Return (x, y) of the center of cell containing provided text 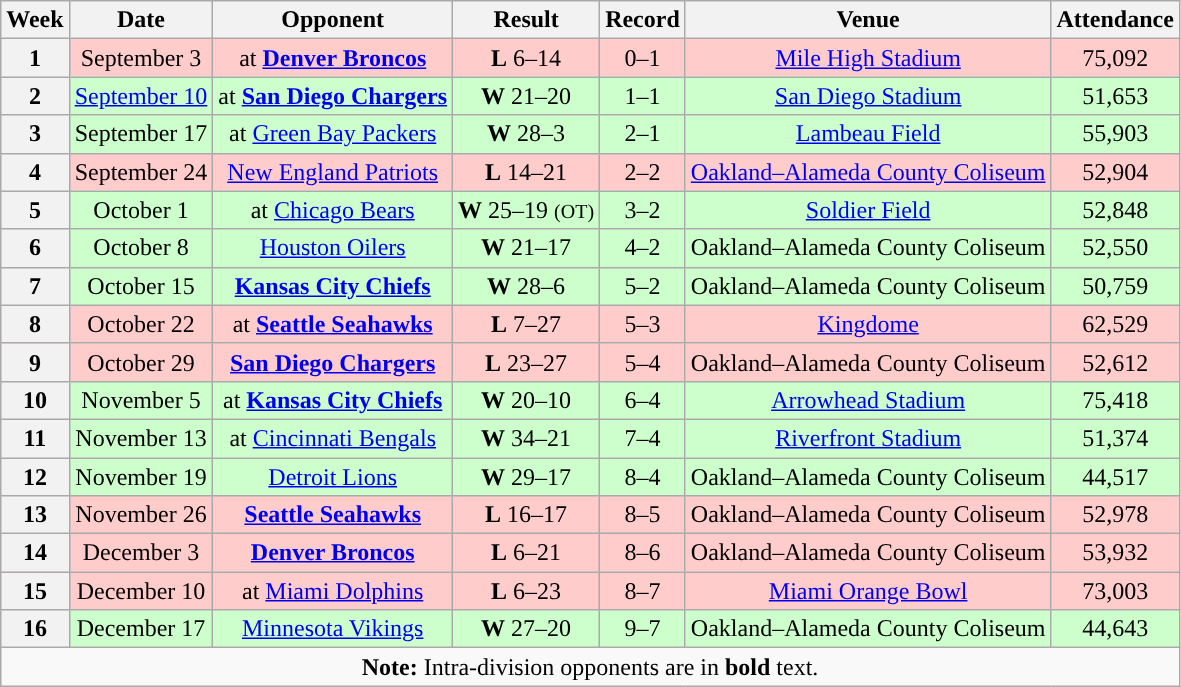
Mile High Stadium (868, 58)
5 (35, 210)
Week (35, 20)
Miami Orange Bowl (868, 591)
1–1 (643, 96)
10 (35, 400)
at Green Bay Packers (333, 134)
11 (35, 438)
52,848 (1115, 210)
8–7 (643, 591)
W 21–20 (526, 96)
55,903 (1115, 134)
2 (35, 96)
6–4 (643, 400)
Lambeau Field (868, 134)
2–1 (643, 134)
9–7 (643, 629)
November 5 (141, 400)
November 19 (141, 477)
4–2 (643, 248)
December 3 (141, 553)
52,978 (1115, 515)
Arrowhead Stadium (868, 400)
L 6–21 (526, 553)
52,550 (1115, 248)
6 (35, 248)
at Chicago Bears (333, 210)
8–4 (643, 477)
San Diego Stadium (868, 96)
October 15 (141, 286)
October 8 (141, 248)
44,643 (1115, 629)
52,612 (1115, 362)
at San Diego Chargers (333, 96)
14 (35, 553)
73,003 (1115, 591)
75,092 (1115, 58)
W 28–6 (526, 286)
Seattle Seahawks (333, 515)
53,932 (1115, 553)
September 24 (141, 172)
W 34–21 (526, 438)
3 (35, 134)
November 26 (141, 515)
September 17 (141, 134)
51,374 (1115, 438)
September 3 (141, 58)
7 (35, 286)
September 10 (141, 96)
L 6–23 (526, 591)
8–5 (643, 515)
Opponent (333, 20)
December 10 (141, 591)
Riverfront Stadium (868, 438)
Result (526, 20)
W 28–3 (526, 134)
San Diego Chargers (333, 362)
9 (35, 362)
Kingdome (868, 324)
L 6–14 (526, 58)
at Denver Broncos (333, 58)
Note: Intra-division opponents are in bold text. (590, 667)
New England Patriots (333, 172)
October 22 (141, 324)
Attendance (1115, 20)
Houston Oilers (333, 248)
December 17 (141, 629)
L 14–21 (526, 172)
8–6 (643, 553)
Kansas City Chiefs (333, 286)
16 (35, 629)
at Cincinnati Bengals (333, 438)
L 16–17 (526, 515)
October 1 (141, 210)
W 29–17 (526, 477)
3–2 (643, 210)
October 29 (141, 362)
at Kansas City Chiefs (333, 400)
W 25–19 (OT) (526, 210)
5–3 (643, 324)
75,418 (1115, 400)
44,517 (1115, 477)
2–2 (643, 172)
L 7–27 (526, 324)
W 21–17 (526, 248)
1 (35, 58)
Detroit Lions (333, 477)
L 23–27 (526, 362)
November 13 (141, 438)
W 20–10 (526, 400)
W 27–20 (526, 629)
5–2 (643, 286)
62,529 (1115, 324)
Minnesota Vikings (333, 629)
Denver Broncos (333, 553)
0–1 (643, 58)
4 (35, 172)
Date (141, 20)
Soldier Field (868, 210)
12 (35, 477)
51,653 (1115, 96)
15 (35, 591)
50,759 (1115, 286)
Venue (868, 20)
7–4 (643, 438)
5–4 (643, 362)
52,904 (1115, 172)
Record (643, 20)
at Miami Dolphins (333, 591)
13 (35, 515)
8 (35, 324)
at Seattle Seahawks (333, 324)
